Determine the (X, Y) coordinate at the center of the cell enclosing the given text.  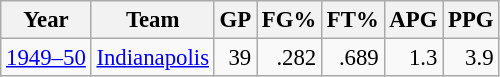
1.3 (414, 58)
3.9 (471, 58)
Team (152, 20)
FT% (354, 20)
GP (235, 20)
39 (235, 58)
1949–50 (46, 58)
PPG (471, 20)
APG (414, 20)
Year (46, 20)
FG% (290, 20)
.282 (290, 58)
.689 (354, 58)
Indianapolis (152, 58)
